Locate the cell with the specified text and output its (x, y) center coordinate. 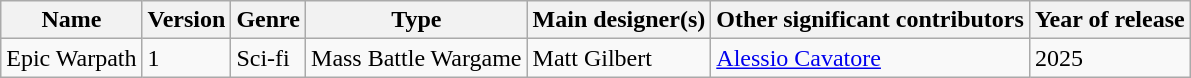
Alessio Cavatore (870, 58)
Epic Warpath (72, 58)
Name (72, 20)
Other significant contributors (870, 20)
Version (186, 20)
Main designer(s) (619, 20)
1 (186, 58)
Matt Gilbert (619, 58)
Type (417, 20)
2025 (1110, 58)
Sci-fi (268, 58)
Year of release (1110, 20)
Mass Battle Wargame (417, 58)
Genre (268, 20)
